Output the [x, y] coordinate of the center of the cell containing the given text.  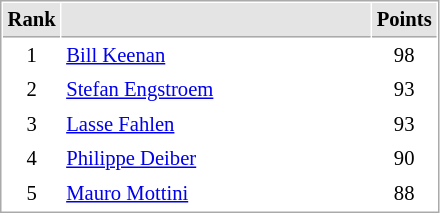
Philippe Deiber [216, 158]
1 [32, 56]
Bill Keenan [216, 56]
Stefan Engstroem [216, 90]
Lasse Fahlen [216, 124]
Mauro Mottini [216, 194]
Rank [32, 20]
90 [404, 158]
4 [32, 158]
88 [404, 194]
98 [404, 56]
5 [32, 194]
2 [32, 90]
3 [32, 124]
Points [404, 20]
